Return [X, Y] of the center of cell containing provided text 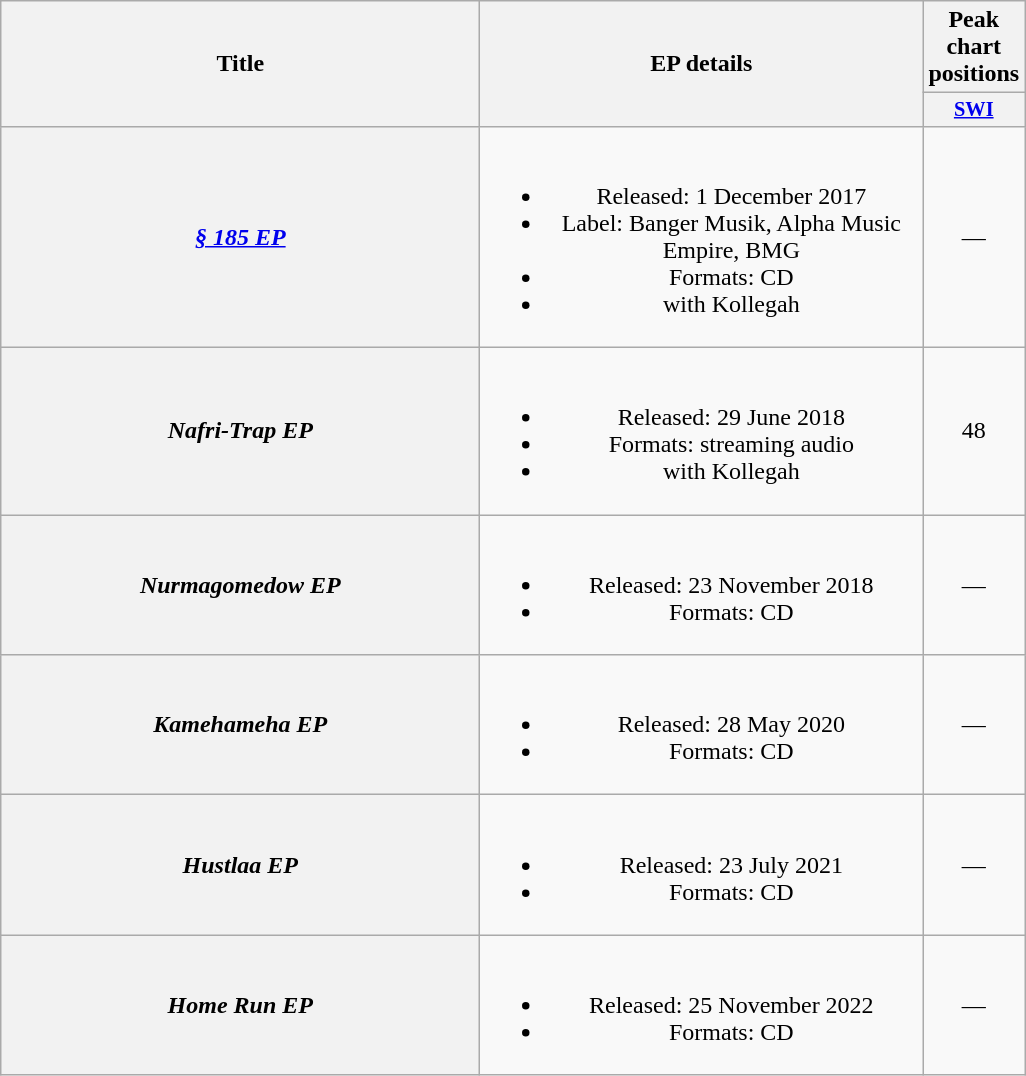
Released: 25 November 2022Formats: CD [702, 1005]
SWI [974, 110]
Title [240, 64]
Released: 23 November 2018Formats: CD [702, 585]
Nurmagomedow EP [240, 585]
Peak chart positions [974, 47]
Nafri-Trap EP [240, 432]
EP details [702, 64]
48 [974, 432]
Released: 29 June 2018Formats: streaming audiowith Kollegah [702, 432]
Released: 1 December 2017Label: Banger Musik, Alpha Music Empire, BMGFormats: CDwith Kollegah [702, 236]
§ 185 EP [240, 236]
Released: 28 May 2020Formats: CD [702, 725]
Kamehameha EP [240, 725]
Released: 23 July 2021Formats: CD [702, 865]
Hustlaa EP [240, 865]
Home Run EP [240, 1005]
